Determine the [x, y] coordinate at the center of the cell enclosing the given text.  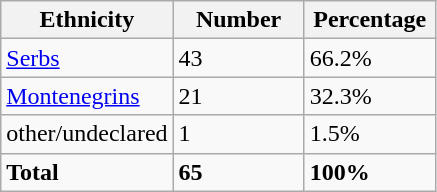
Montenegrins [87, 96]
1 [238, 134]
43 [238, 58]
Number [238, 20]
32.3% [370, 96]
Ethnicity [87, 20]
65 [238, 172]
100% [370, 172]
1.5% [370, 134]
Total [87, 172]
other/undeclared [87, 134]
21 [238, 96]
Percentage [370, 20]
66.2% [370, 58]
Serbs [87, 58]
